Return the [x, y] coordinate for the center point of the cell that contains the specified text.  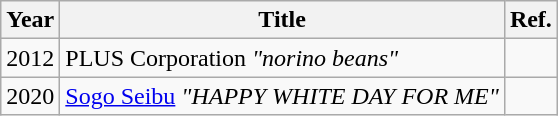
PLUS Corporation "norino beans" [282, 58]
Ref. [530, 20]
2020 [30, 96]
Year [30, 20]
2012 [30, 58]
Sogo Seibu "HAPPY WHITE DAY FOR ME" [282, 96]
Title [282, 20]
